Search for the cell housing the specified text and yield its (X, Y) center coordinate. 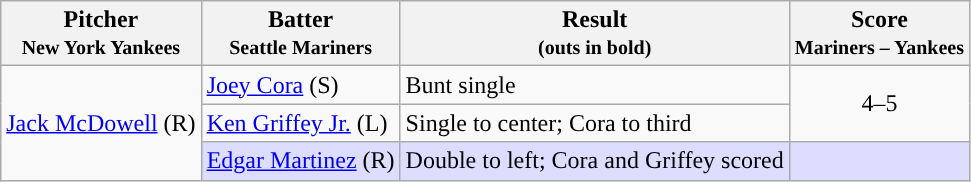
Joey Cora (S) (300, 85)
Jack McDowell (R) (101, 123)
ScoreMariners – Yankees (879, 34)
Double to left; Cora and Griffey scored (594, 161)
Edgar Martinez (R) (300, 161)
4–5 (879, 104)
BatterSeattle Mariners (300, 34)
Result(outs in bold) (594, 34)
PitcherNew York Yankees (101, 34)
Bunt single (594, 85)
Single to center; Cora to third (594, 123)
Ken Griffey Jr. (L) (300, 123)
